Extract the (x, y) coordinate from the center of the cell holding the provided text.  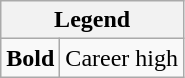
Career high (122, 58)
Bold (30, 58)
Legend (92, 20)
